Scan for the cell matching the given text and deliver its [x, y] coordinate at center. 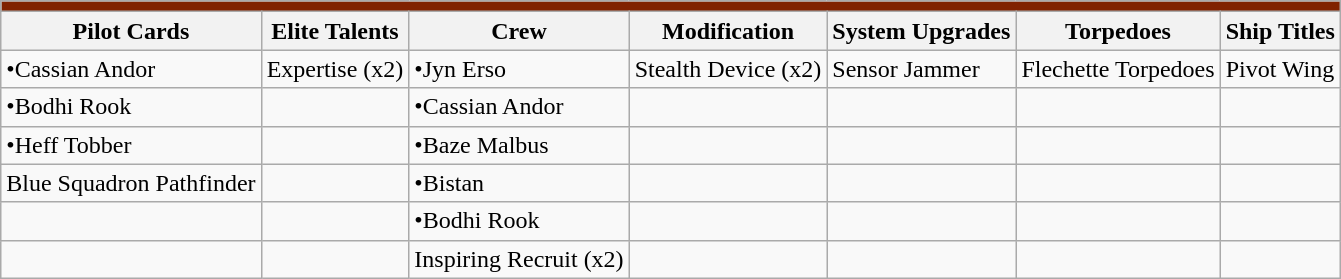
Inspiring Recruit (x2) [519, 259]
Torpedoes [1118, 31]
Expertise (x2) [335, 69]
•Jyn Erso [519, 69]
•Bistan [519, 183]
System Upgrades [922, 31]
Flechette Torpedoes [1118, 69]
•Baze Malbus [519, 145]
Modification [728, 31]
Ship Titles [1280, 31]
Pilot Cards [131, 31]
Pivot Wing [1280, 69]
Sensor Jammer [922, 69]
Stealth Device (x2) [728, 69]
Elite Talents [335, 31]
•Heff Tobber [131, 145]
Blue Squadron Pathfinder [131, 183]
Crew [519, 31]
